Capture the cell that displays the provided text and extract its (x, y) central coordinate. 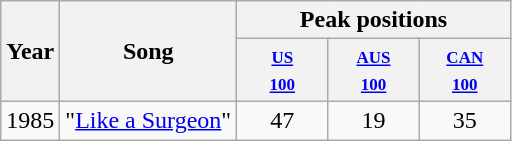
1985 (30, 120)
Year (30, 52)
47 (282, 120)
19 (374, 120)
35 (464, 120)
"Like a Surgeon" (148, 120)
Peak positions (374, 20)
AUS100 (374, 70)
Song (148, 52)
CAN100 (464, 70)
US100 (282, 70)
